Capture the cell that displays the provided text and extract its [X, Y] central coordinate. 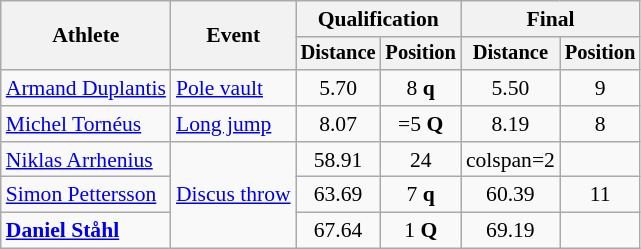
8 [600, 124]
9 [600, 88]
colspan=2 [510, 160]
Armand Duplantis [86, 88]
69.19 [510, 231]
60.39 [510, 195]
Pole vault [234, 88]
=5 Q [421, 124]
Niklas Arrhenius [86, 160]
11 [600, 195]
1 Q [421, 231]
5.70 [338, 88]
63.69 [338, 195]
24 [421, 160]
Simon Pettersson [86, 195]
Athlete [86, 36]
8 q [421, 88]
5.50 [510, 88]
Final [550, 19]
67.64 [338, 231]
Long jump [234, 124]
8.07 [338, 124]
Daniel Ståhl [86, 231]
Qualification [378, 19]
8.19 [510, 124]
58.91 [338, 160]
7 q [421, 195]
Discus throw [234, 196]
Event [234, 36]
Michel Tornéus [86, 124]
